Capture the cell that displays the provided text and extract its [x, y] central coordinate. 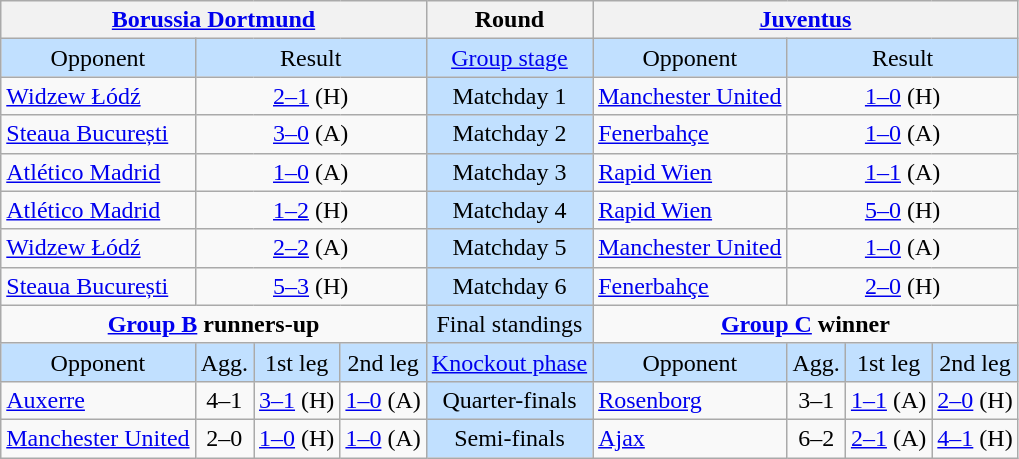
Juventus [806, 20]
2–2 (A) [310, 248]
5–0 (H) [902, 210]
Group B runners-up [214, 324]
2–1 (H) [310, 96]
4–1 (H) [975, 438]
3–0 (A) [310, 134]
Matchday 6 [509, 286]
2–1 (A) [888, 438]
Quarter-finals [509, 400]
Ajax [690, 438]
Group stage [509, 58]
Matchday 4 [509, 210]
Group C winner [806, 324]
3–1 [816, 400]
3–1 (H) [297, 400]
Rosenborg [690, 400]
Matchday 3 [509, 172]
6–2 [816, 438]
Knockout phase [509, 362]
4–1 [224, 400]
Matchday 2 [509, 134]
Matchday 5 [509, 248]
2–0 [224, 438]
Auxerre [98, 400]
Final standings [509, 324]
Round [509, 20]
Borussia Dortmund [214, 20]
Semi-finals [509, 438]
1–2 (H) [310, 210]
Matchday 1 [509, 96]
5–3 (H) [310, 286]
